Scan for the cell matching the given text and deliver its [x, y] coordinate at center. 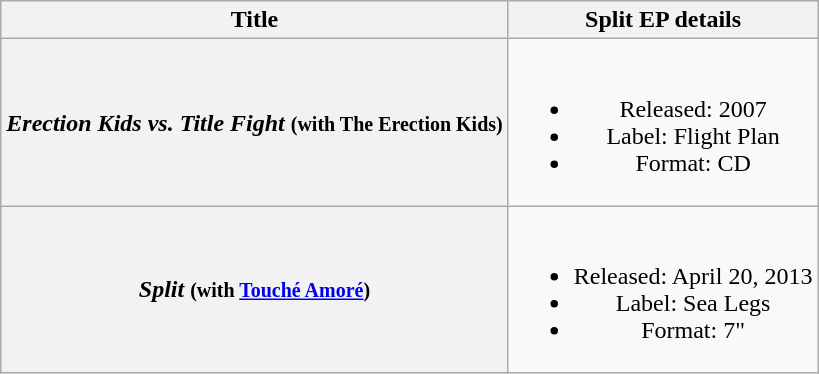
Split (with Touché Amoré) [254, 290]
Released: April 20, 2013Label: Sea LegsFormat: 7" [663, 290]
Erection Kids vs. Title Fight (with The Erection Kids) [254, 122]
Released: 2007Label: Flight PlanFormat: CD [663, 122]
Split EP details [663, 20]
Title [254, 20]
